Determine the (X, Y) coordinate at the center of the cell enclosing the given text.  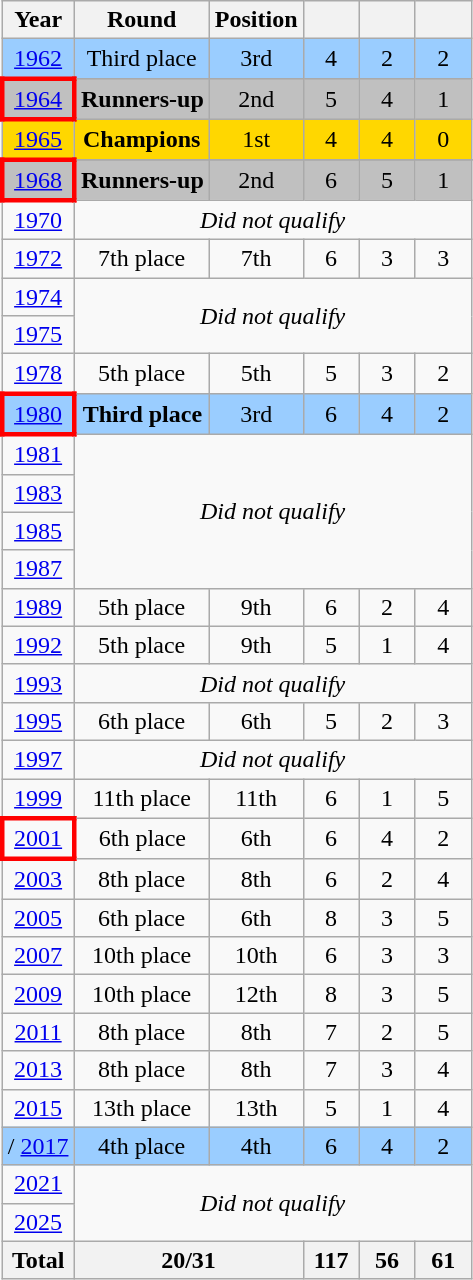
2007 (38, 956)
1989 (38, 607)
1980 (38, 414)
20/31 (188, 1260)
2003 (38, 879)
11th (256, 798)
1972 (38, 259)
1st (256, 139)
4th place (142, 1146)
1995 (38, 721)
2009 (38, 994)
Position (256, 20)
1975 (38, 335)
13th place (142, 1108)
1981 (38, 454)
2001 (38, 838)
56 (387, 1260)
1968 (38, 180)
12th (256, 994)
2025 (38, 1222)
2005 (38, 918)
/ 2017 (38, 1146)
1983 (38, 493)
13th (256, 1108)
4th (256, 1146)
11th place (142, 798)
Champions (142, 139)
1987 (38, 569)
5th (256, 374)
1970 (38, 220)
1978 (38, 374)
Round (142, 20)
7th place (142, 259)
Total (38, 1260)
1997 (38, 759)
1985 (38, 531)
1974 (38, 297)
1964 (38, 98)
7th (256, 259)
1965 (38, 139)
2015 (38, 1108)
1992 (38, 645)
1999 (38, 798)
2013 (38, 1070)
2021 (38, 1184)
117 (331, 1260)
1993 (38, 683)
10th (256, 956)
2011 (38, 1032)
Year (38, 20)
0 (443, 139)
1962 (38, 59)
61 (443, 1260)
